Identify which cell holds the provided text, then report its (X, Y) central coordinate. 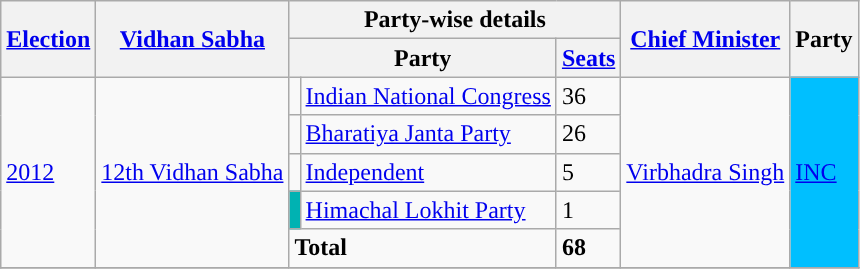
36 (588, 96)
5 (588, 172)
Party-wise details (455, 20)
68 (588, 248)
Indian National Congress (428, 96)
Himachal Lokhit Party (428, 210)
Independent (428, 172)
Seats (588, 58)
Chief Minister (706, 39)
1 (588, 210)
Virbhadra Singh (706, 172)
26 (588, 134)
Total (422, 248)
INC (824, 172)
Bharatiya Janta Party (428, 134)
Vidhan Sabha (192, 39)
12th Vidhan Sabha (192, 172)
2012 (48, 172)
Election (48, 39)
